Locate the cell with the specified text and output its (X, Y) center coordinate. 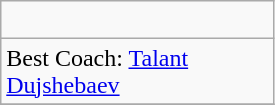
Best Coach: Talant Dujshebaev (138, 72)
